Pinpoint the cell where the given text exists, returning its [x, y] midpoint coordinate. 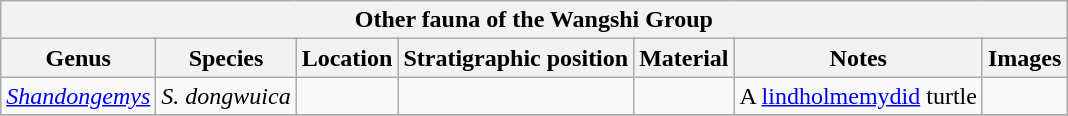
Genus [78, 58]
A lindholmemydid turtle [858, 96]
Other fauna of the Wangshi Group [534, 20]
Species [226, 58]
S. dongwuica [226, 96]
Stratigraphic position [516, 58]
Material [684, 58]
Shandongemys [78, 96]
Notes [858, 58]
Images [1024, 58]
Location [347, 58]
